Identify which cell holds the provided text, then report its (X, Y) central coordinate. 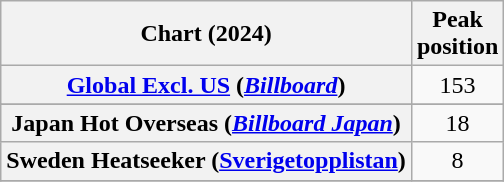
Chart (2024) (206, 34)
Peakposition (457, 34)
Global Excl. US (Billboard) (206, 85)
8 (457, 161)
Japan Hot Overseas (Billboard Japan) (206, 123)
Sweden Heatseeker (Sverigetopplistan) (206, 161)
18 (457, 123)
153 (457, 85)
